Detect which cell encompasses the target text, then output its (x, y) center coordinate. 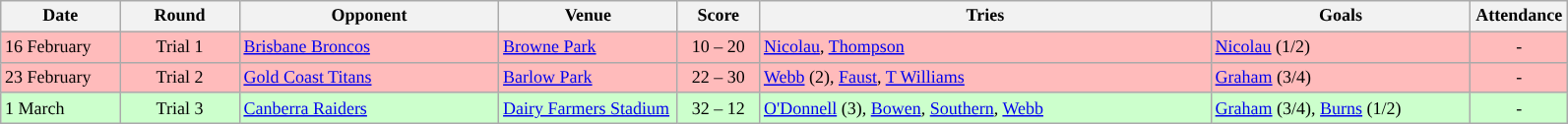
Nicolau, Thompson (986, 47)
Tries (986, 16)
Date (61, 16)
Trial 1 (179, 47)
Brisbane Broncos (369, 47)
Trial 3 (179, 108)
Webb (2), Faust, T Williams (986, 77)
Gold Coast Titans (369, 77)
Graham (3/4) (1341, 77)
Score (719, 16)
Goals (1341, 16)
32 – 12 (719, 108)
O'Donnell (3), Bowen, Southern, Webb (986, 108)
10 – 20 (719, 47)
Barlow Park (589, 77)
Graham (3/4), Burns (1/2) (1341, 108)
Trial 2 (179, 77)
Venue (589, 16)
22 – 30 (719, 77)
Round (179, 16)
Attendance (1520, 16)
Canberra Raiders (369, 108)
23 February (61, 77)
Browne Park (589, 47)
16 February (61, 47)
Nicolau (1/2) (1341, 47)
1 March (61, 108)
Opponent (369, 16)
Dairy Farmers Stadium (589, 108)
